Find where the given text appears and provide that cell's center as [X, Y] coordinate. 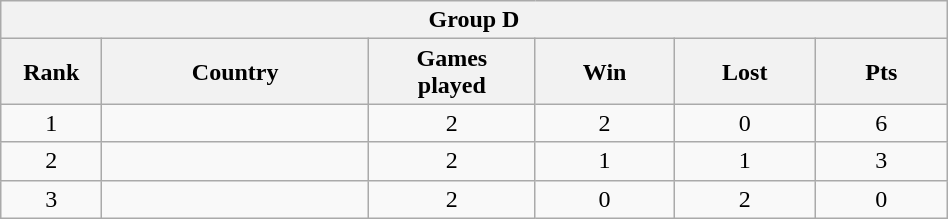
Lost [744, 72]
Pts [881, 72]
Games played [452, 72]
Rank [52, 72]
Country [236, 72]
Group D [474, 20]
Win [604, 72]
6 [881, 123]
